Identify which cell holds the provided text, then report its [X, Y] central coordinate. 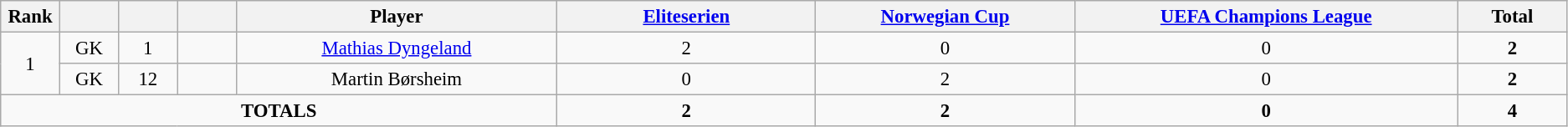
Martin Børsheim [397, 79]
Rank [30, 17]
TOTALS [279, 111]
Eliteserien [686, 17]
UEFA Champions League [1266, 17]
Total [1512, 17]
Norwegian Cup [945, 17]
4 [1512, 111]
Player [397, 17]
Mathias Dyngeland [397, 48]
12 [148, 79]
